Output the [X, Y] coordinate of the center of the cell containing the given text.  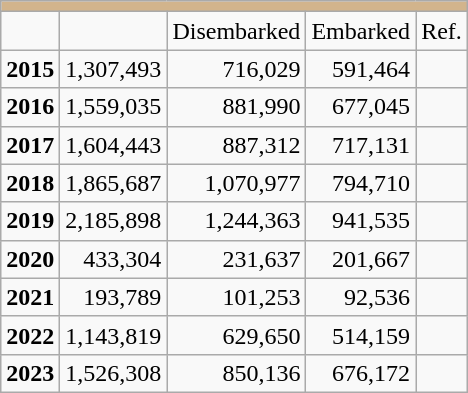
2021 [30, 297]
2020 [30, 259]
92,536 [361, 297]
2,185,898 [114, 221]
2019 [30, 221]
1,070,977 [236, 183]
Ref. [442, 31]
101,253 [236, 297]
716,029 [236, 69]
1,244,363 [236, 221]
1,526,308 [114, 373]
629,650 [236, 335]
514,159 [361, 335]
2022 [30, 335]
2023 [30, 373]
2016 [30, 107]
231,637 [236, 259]
1,865,687 [114, 183]
201,667 [361, 259]
887,312 [236, 145]
433,304 [114, 259]
591,464 [361, 69]
677,045 [361, 107]
Disembarked [236, 31]
2018 [30, 183]
717,131 [361, 145]
1,307,493 [114, 69]
676,172 [361, 373]
850,136 [236, 373]
794,710 [361, 183]
1,143,819 [114, 335]
193,789 [114, 297]
1,559,035 [114, 107]
2015 [30, 69]
941,535 [361, 221]
1,604,443 [114, 145]
Embarked [361, 31]
881,990 [236, 107]
2017 [30, 145]
